Identify which cell holds the provided text, then report its (X, Y) central coordinate. 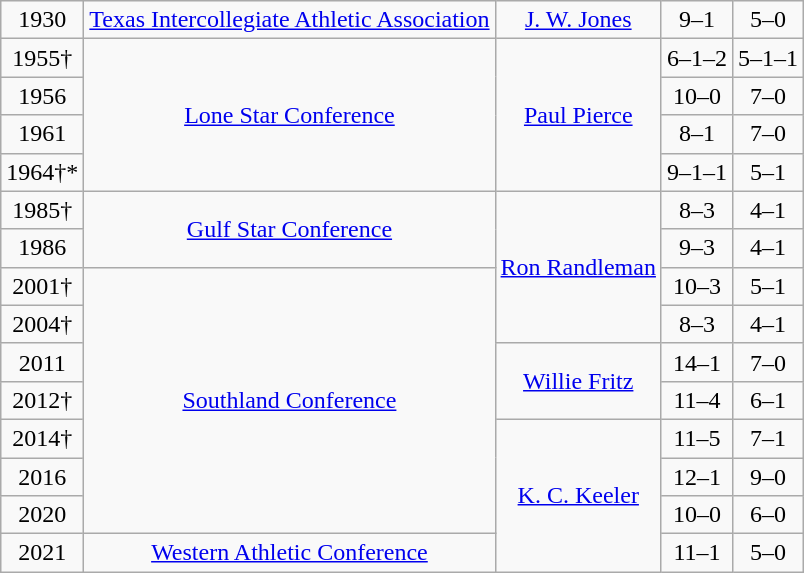
11–1 (696, 553)
2001† (42, 286)
Texas Intercollegiate Athletic Association (290, 20)
12–1 (696, 477)
9–0 (768, 477)
1961 (42, 134)
Willie Fritz (578, 381)
11–5 (696, 438)
8–1 (696, 134)
6–0 (768, 515)
2012† (42, 400)
6–1 (768, 400)
2020 (42, 515)
K. C. Keeler (578, 495)
9–3 (696, 248)
Western Athletic Conference (290, 553)
10–3 (696, 286)
Gulf Star Conference (290, 229)
2014† (42, 438)
Southland Conference (290, 400)
2011 (42, 362)
2004† (42, 324)
14–1 (696, 362)
6–1–2 (696, 58)
5–1–1 (768, 58)
7–1 (768, 438)
9–1 (696, 20)
Paul Pierce (578, 115)
1964†* (42, 172)
9–1–1 (696, 172)
1985† (42, 210)
J. W. Jones (578, 20)
2016 (42, 477)
Ron Randleman (578, 267)
1930 (42, 20)
1955† (42, 58)
1986 (42, 248)
Lone Star Conference (290, 115)
2021 (42, 553)
11–4 (696, 400)
1956 (42, 96)
